Identify which cell holds the provided text, then report its (X, Y) central coordinate. 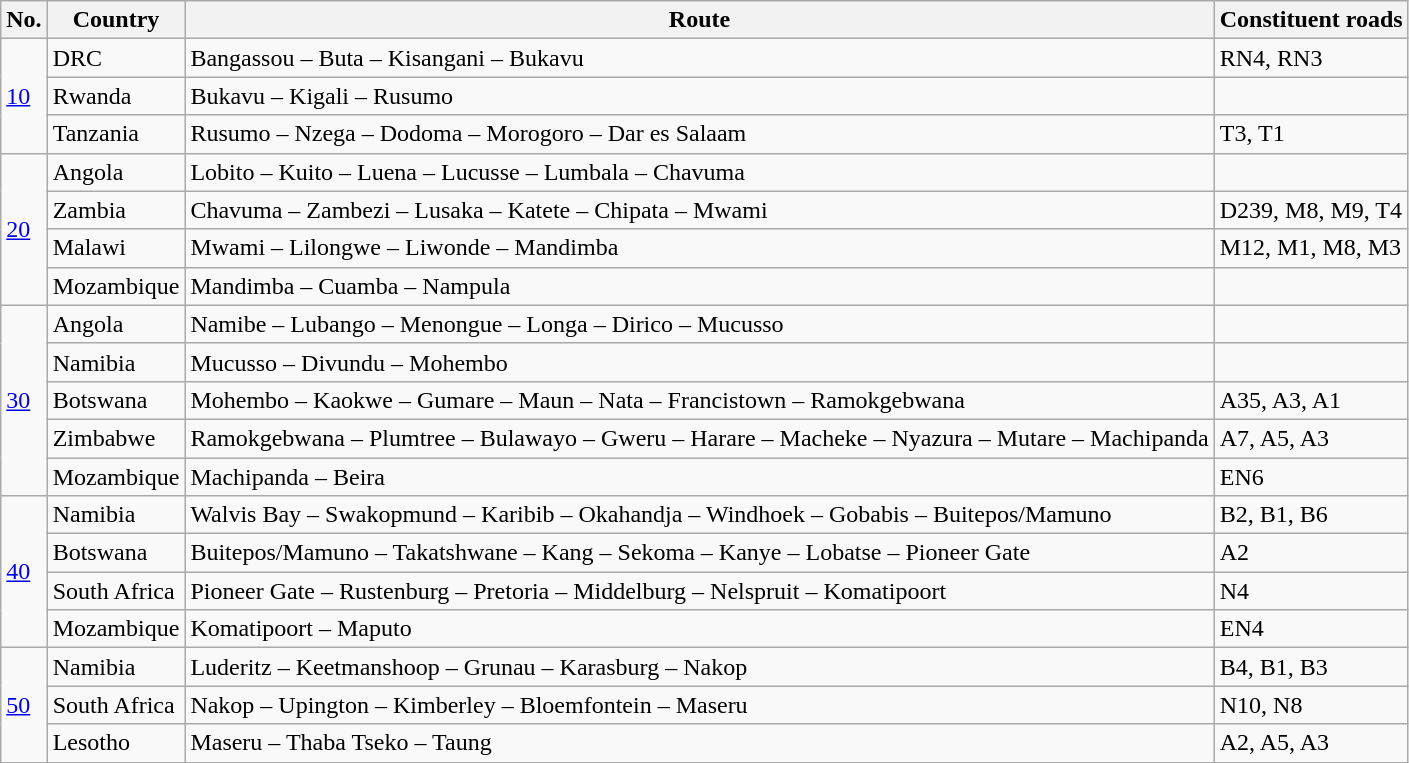
10 (24, 96)
EN4 (1311, 629)
Bangassou – Buta – Kisangani – Bukavu (700, 58)
Route (700, 20)
Namibe – Lubango – Menongue – Longa – Dirico – Mucusso (700, 324)
Ramokgebwana – Plumtree – Bulawayo – Gweru – Harare – Macheke – Nyazura – Mutare – Machipanda (700, 438)
Luderitz – Keetmanshoop – Grunau – Karasburg – Nakop (700, 667)
EN6 (1311, 477)
Mohembo – Kaokwe – Gumare – Maun – Nata – Francistown – Ramokgebwana (700, 400)
Malawi (116, 248)
No. (24, 20)
Pioneer Gate – Rustenburg – Pretoria – Middelburg – Nelspruit – Komatipoort (700, 591)
A7, A5, A3 (1311, 438)
Zimbabwe (116, 438)
Mwami – Lilongwe – Liwonde – Mandimba (700, 248)
Machipanda – Beira (700, 477)
A2 (1311, 553)
Zambia (116, 210)
N4 (1311, 591)
Lobito – Kuito – Luena – Lucusse – Lumbala – Chavuma (700, 172)
T3, T1 (1311, 134)
Maseru – Thaba Tseko – Taung (700, 743)
RN4, RN3 (1311, 58)
Rwanda (116, 96)
Buitepos/Mamuno – Takatshwane – Kang – Sekoma – Kanye – Lobatse – Pioneer Gate (700, 553)
20 (24, 229)
A2, A5, A3 (1311, 743)
Rusumo – Nzega – Dodoma – Morogoro – Dar es Salaam (700, 134)
Constituent roads (1311, 20)
30 (24, 400)
Mucusso – Divundu – Mohembo (700, 362)
Country (116, 20)
Walvis Bay – Swakopmund – Karibib – Okahandja – Windhoek – Gobabis – Buitepos/Mamuno (700, 515)
D239, M8, M9, T4 (1311, 210)
N10, N8 (1311, 705)
B2, B1, B6 (1311, 515)
M12, M1, M8, M3 (1311, 248)
Chavuma – Zambezi – Lusaka – Katete – Chipata – Mwami (700, 210)
Nakop – Upington – Kimberley – Bloemfontein – Maseru (700, 705)
Mandimba – Cuamba – Nampula (700, 286)
50 (24, 705)
B4, B1, B3 (1311, 667)
Komatipoort – Maputo (700, 629)
A35, A3, A1 (1311, 400)
40 (24, 572)
DRC (116, 58)
Bukavu – Kigali – Rusumo (700, 96)
Lesotho (116, 743)
Tanzania (116, 134)
